Return the [X, Y] coordinate for the center point of the cell that contains the specified text.  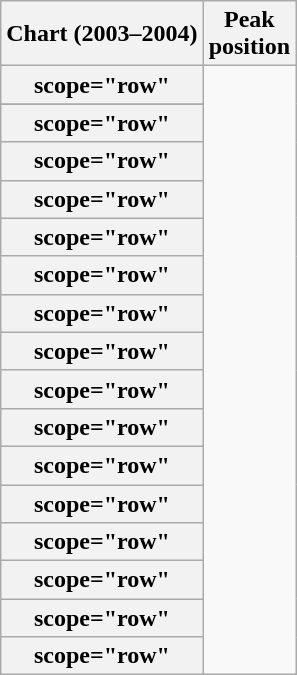
Chart (2003–2004) [102, 34]
Peakposition [249, 34]
